Return [X, Y] of the center of cell containing provided text 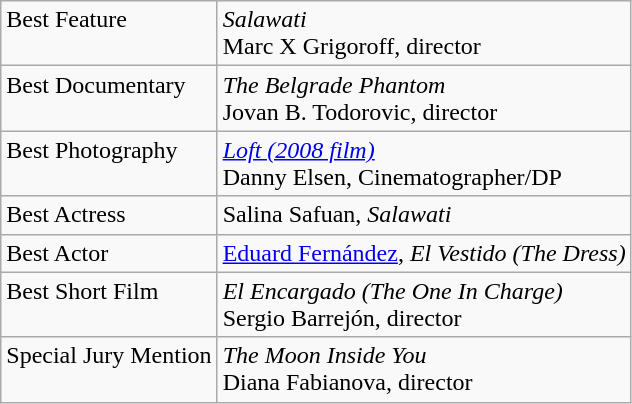
Best Short Film [109, 304]
Best Documentary [109, 98]
Best Photography [109, 164]
Best Actor [109, 253]
The Belgrade PhantomJovan B. Todorovic, director [424, 98]
The Moon Inside YouDiana Fabianova, director [424, 370]
SalawatiMarc X Grigoroff, director [424, 34]
Salina Safuan, Salawati [424, 215]
Loft (2008 film)Danny Elsen, Cinematographer/DP [424, 164]
Best Actress [109, 215]
Eduard Fernández, El Vestido (The Dress) [424, 253]
Special Jury Mention [109, 370]
El Encargado (The One In Charge)Sergio Barrejón, director [424, 304]
Best Feature [109, 34]
